Capture the cell that displays the provided text and extract its [X, Y] central coordinate. 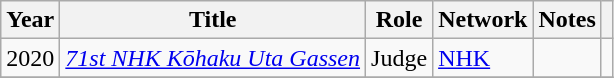
Judge [400, 58]
2020 [30, 58]
Network [483, 20]
NHK [483, 58]
Role [400, 20]
71st NHK Kōhaku Uta Gassen [213, 58]
Year [30, 20]
Title [213, 20]
Notes [567, 20]
